Pinpoint the cell where the given text exists, returning its (X, Y) midpoint coordinate. 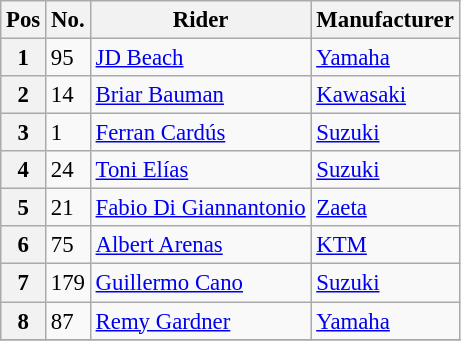
JD Beach (200, 58)
75 (68, 245)
8 (24, 321)
3 (24, 133)
179 (68, 283)
24 (68, 170)
2 (24, 95)
7 (24, 283)
Manufacturer (385, 20)
Toni Elías (200, 170)
Ferran Cardús (200, 133)
Pos (24, 20)
5 (24, 208)
Albert Arenas (200, 245)
87 (68, 321)
6 (24, 245)
95 (68, 58)
Zaeta (385, 208)
Kawasaki (385, 95)
Briar Bauman (200, 95)
Remy Gardner (200, 321)
Fabio Di Giannantonio (200, 208)
Rider (200, 20)
KTM (385, 245)
Guillermo Cano (200, 283)
4 (24, 170)
14 (68, 95)
No. (68, 20)
21 (68, 208)
